Pinpoint the cell where the given text exists, returning its (x, y) midpoint coordinate. 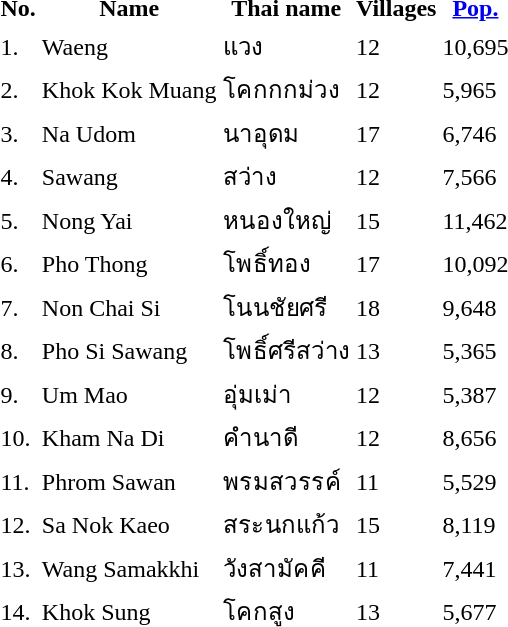
Phrom Sawan (129, 481)
โคกกกม่วง (286, 90)
Sawang (129, 176)
โพธิ์ทอง (286, 264)
18 (396, 307)
สว่าง (286, 176)
Khok Kok Muang (129, 90)
Non Chai Si (129, 307)
Nong Yai (129, 220)
พรมสวรรค์ (286, 481)
Pho Thong (129, 264)
นาอุดม (286, 133)
โนนชัยศรี (286, 307)
คำนาดี (286, 438)
Kham Na Di (129, 438)
Pho Si Sawang (129, 350)
แวง (286, 46)
Na Udom (129, 133)
Wang Samakkhi (129, 568)
สระนกแก้ว (286, 524)
วังสามัคคี (286, 568)
Waeng (129, 46)
13 (396, 350)
Um Mao (129, 394)
โพธิ์ศรีสว่าง (286, 350)
อุ่มเม่า (286, 394)
Sa Nok Kaeo (129, 524)
หนองใหญ่ (286, 220)
